Find where the given text appears and provide that cell's center as (X, Y) coordinate. 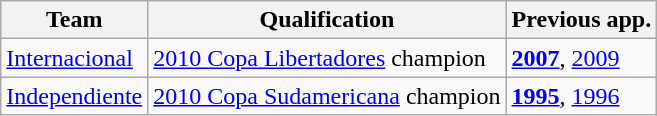
2007, 2009 (582, 58)
2010 Copa Sudamericana champion (327, 96)
2010 Copa Libertadores champion (327, 58)
Independiente (74, 96)
Qualification (327, 20)
Internacional (74, 58)
1995, 1996 (582, 96)
Previous app. (582, 20)
Team (74, 20)
